For the text-containing cell, return its midpoint in [X, Y] coordinate format. 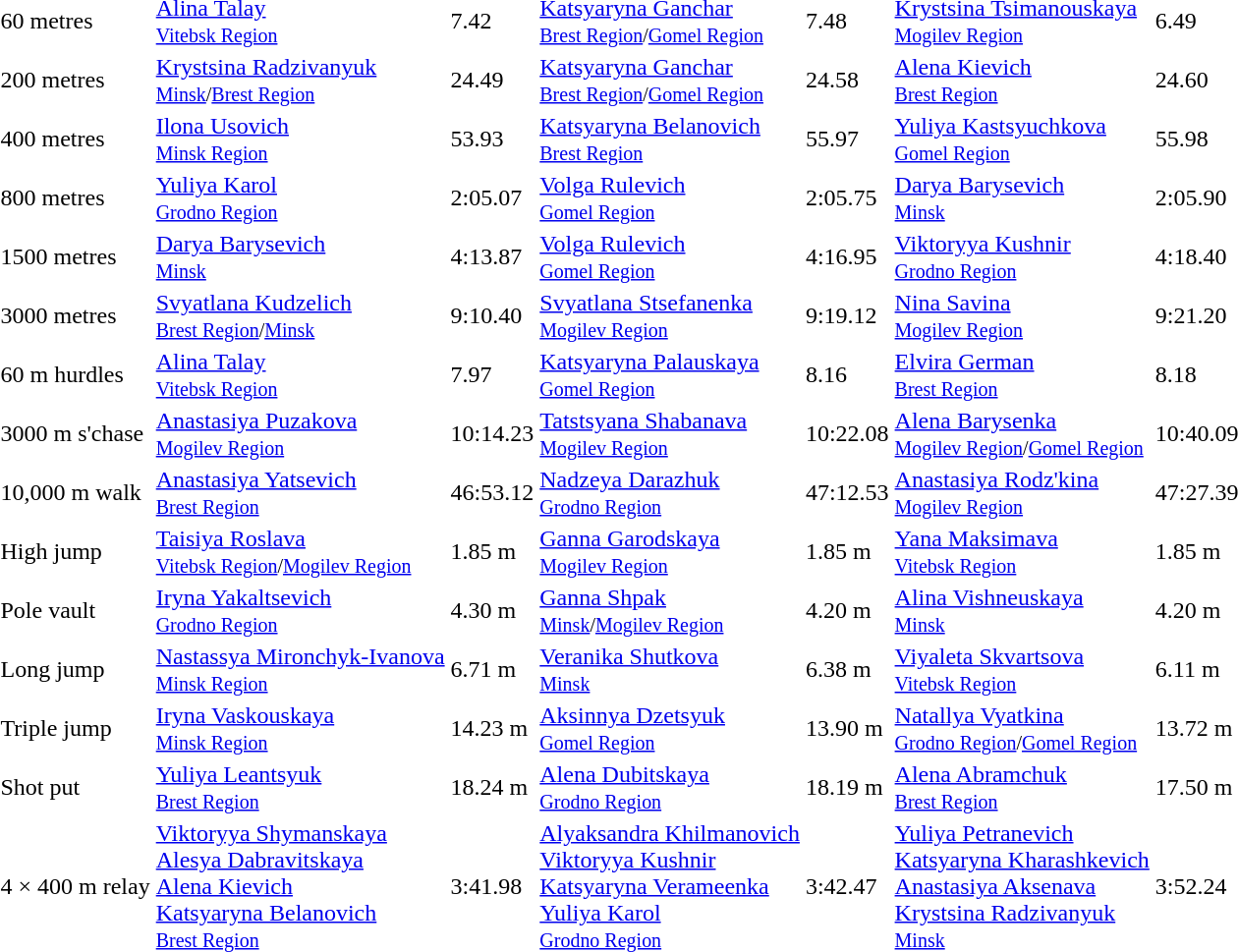
Ganna GarodskayaMogilev Region [670, 552]
Yana MaksimavaVitebsk Region [1022, 552]
Viktoryya KushnirGrodno Region [1022, 257]
2:05.75 [847, 198]
Alena DubitskayaGrodno Region [670, 788]
Elvira GermanBrest Region [1022, 375]
2:05.07 [492, 198]
Viyaleta SkvartsovaVitebsk Region [1022, 670]
10:14.23 [492, 434]
Yuliya LeantsyukBrest Region [301, 788]
8.16 [847, 375]
53.93 [492, 140]
Alina TalayVitebsk Region [301, 375]
Iryna VaskouskayaMinsk Region [301, 729]
9:10.40 [492, 316]
Krystsina RadzivanyukMinsk/Brest Region [301, 81]
Svyatlana StsefanenkaMogilev Region [670, 316]
Katsyaryna PalauskayaGomel Region [670, 375]
47:12.53 [847, 493]
Natallya VyatkinaGrodno Region/Gomel Region [1022, 729]
4.30 m [492, 611]
Iryna YakaltsevichGrodno Region [301, 611]
Katsyaryna BelanovichBrest Region [670, 140]
Aksinnya DzetsyukGomel Region [670, 729]
Anastasiya Rodz'kinaMogilev Region [1022, 493]
Katsyaryna GancharBrest Region/Gomel Region [670, 81]
18.19 m [847, 788]
10:22.08 [847, 434]
Veranika ShutkovaMinsk [670, 670]
7.97 [492, 375]
Anastasiya YatsevichBrest Region [301, 493]
6.71 m [492, 670]
4.20 m [847, 611]
Anastasiya PuzakovaMogilev Region [301, 434]
Ilona UsovichMinsk Region [301, 140]
4:13.87 [492, 257]
Alena AbramchukBrest Region [1022, 788]
Alena BarysenkaMogilev Region/Gomel Region [1022, 434]
Nastassya Mironchyk-IvanovaMinsk Region [301, 670]
Yuliya KastsyuchkovaGomel Region [1022, 140]
55.97 [847, 140]
Svyatlana KudzelichBrest Region/Minsk [301, 316]
46:53.12 [492, 493]
Alina VishneuskayaMinsk [1022, 611]
24.58 [847, 81]
Nadzeya DarazhukGrodno Region [670, 493]
Alena KievichBrest Region [1022, 81]
13.90 m [847, 729]
Nina SavinaMogilev Region [1022, 316]
4:16.95 [847, 257]
Taisiya RoslavaVitebsk Region/Mogilev Region [301, 552]
Yuliya KarolGrodno Region [301, 198]
Ganna ShpakMinsk/Mogilev Region [670, 611]
18.24 m [492, 788]
Tatstsyana ShabanavaMogilev Region [670, 434]
6.38 m [847, 670]
14.23 m [492, 729]
9:19.12 [847, 316]
24.49 [492, 81]
